Return the [X, Y] coordinate for the center point of the cell that contains the specified text.  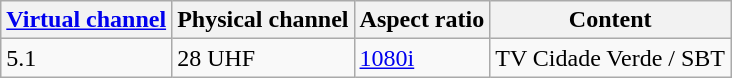
28 UHF [263, 58]
Physical channel [263, 20]
Aspect ratio [422, 20]
Content [610, 20]
Virtual channel [86, 20]
1080i [422, 58]
TV Cidade Verde / SBT [610, 58]
5.1 [86, 58]
